Output the (x, y) coordinate of the center of the cell containing the given text.  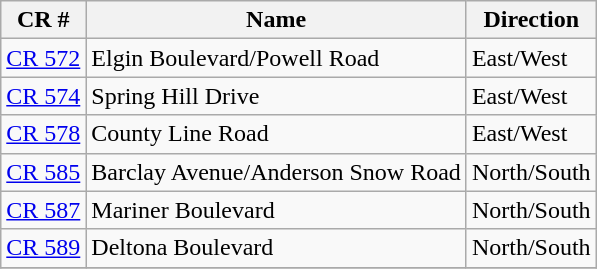
Spring Hill Drive (276, 96)
CR 587 (44, 210)
CR 574 (44, 96)
CR 578 (44, 134)
CR 585 (44, 172)
CR 572 (44, 58)
County Line Road (276, 134)
Mariner Boulevard (276, 210)
Name (276, 20)
Elgin Boulevard/Powell Road (276, 58)
CR 589 (44, 248)
Direction (531, 20)
Barclay Avenue/Anderson Snow Road (276, 172)
CR # (44, 20)
Deltona Boulevard (276, 248)
